Provide the [x, y] coordinate of the cell's center where the given text is located.  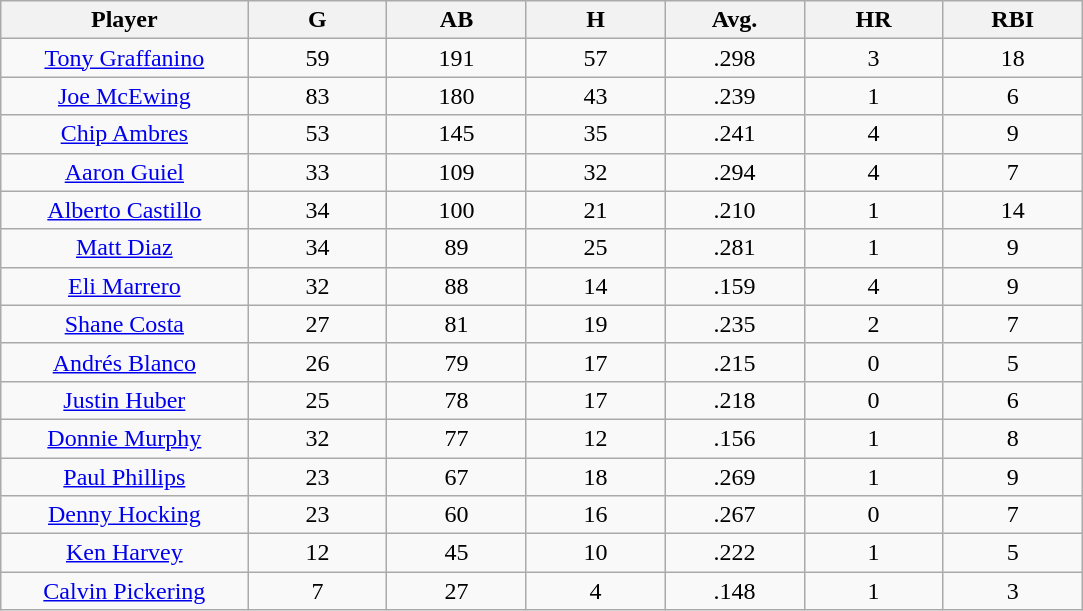
.241 [734, 134]
Justin Huber [124, 400]
83 [318, 96]
43 [596, 96]
77 [456, 438]
81 [456, 324]
10 [596, 553]
88 [456, 286]
.269 [734, 477]
57 [596, 58]
AB [456, 20]
Matt Diaz [124, 248]
191 [456, 58]
Aaron Guiel [124, 172]
.215 [734, 362]
.156 [734, 438]
.294 [734, 172]
.298 [734, 58]
89 [456, 248]
Player [124, 20]
Tony Graffanino [124, 58]
Joe McEwing [124, 96]
Ken Harvey [124, 553]
2 [874, 324]
HR [874, 20]
.210 [734, 210]
16 [596, 515]
Denny Hocking [124, 515]
145 [456, 134]
.281 [734, 248]
78 [456, 400]
.159 [734, 286]
19 [596, 324]
8 [1012, 438]
67 [456, 477]
.148 [734, 591]
G [318, 20]
.239 [734, 96]
.218 [734, 400]
26 [318, 362]
Calvin Pickering [124, 591]
Eli Marrero [124, 286]
35 [596, 134]
RBI [1012, 20]
.267 [734, 515]
Andrés Blanco [124, 362]
109 [456, 172]
100 [456, 210]
Alberto Castillo [124, 210]
.235 [734, 324]
Paul Phillips [124, 477]
.222 [734, 553]
45 [456, 553]
79 [456, 362]
H [596, 20]
Donnie Murphy [124, 438]
180 [456, 96]
60 [456, 515]
33 [318, 172]
Avg. [734, 20]
53 [318, 134]
21 [596, 210]
59 [318, 58]
Chip Ambres [124, 134]
Shane Costa [124, 324]
